Extract the (x, y) coordinate from the center of the cell holding the provided text.  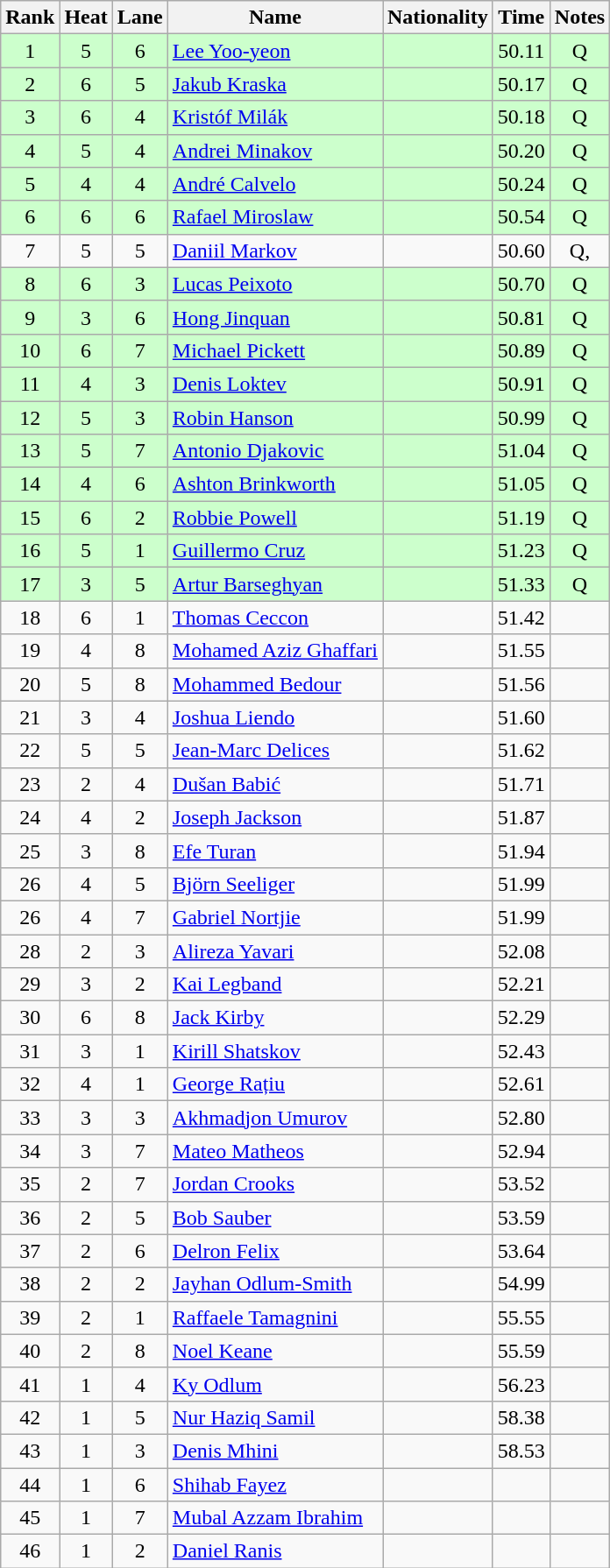
13 (30, 451)
50.54 (521, 217)
25 (30, 851)
58.53 (521, 1451)
50.20 (521, 151)
36 (30, 1218)
51.56 (521, 684)
52.94 (521, 1151)
Thomas Ceccon (275, 618)
Nationality (437, 18)
Delron Felix (275, 1251)
50.60 (521, 251)
Antonio Djakovic (275, 451)
10 (30, 350)
52.21 (521, 985)
Name (275, 18)
51.94 (521, 851)
Notes (579, 18)
28 (30, 950)
55.59 (521, 1351)
Kai Legband (275, 985)
André Calvelo (275, 184)
52.29 (521, 1018)
20 (30, 684)
Mateo Matheos (275, 1151)
58.38 (521, 1417)
Heat (86, 18)
Jayhan Odlum-Smith (275, 1284)
51.55 (521, 651)
Jean-Marc Delices (275, 751)
35 (30, 1184)
11 (30, 384)
Jack Kirby (275, 1018)
15 (30, 518)
Jordan Crooks (275, 1184)
33 (30, 1118)
55.55 (521, 1317)
32 (30, 1084)
Gabriel Nortjie (275, 917)
Michael Pickett (275, 350)
Rank (30, 18)
Raffaele Tamagnini (275, 1317)
Alireza Yavari (275, 950)
24 (30, 817)
41 (30, 1384)
Ashton Brinkworth (275, 484)
50.18 (521, 117)
Akhmadjon Umurov (275, 1118)
51.33 (521, 584)
Jakub Kraska (275, 84)
George Rațiu (275, 1084)
56.23 (521, 1384)
Q, (579, 251)
Mohamed Aziz Ghaffari (275, 651)
Hong Jinquan (275, 317)
Lane (140, 18)
12 (30, 418)
50.81 (521, 317)
51.05 (521, 484)
Noel Keane (275, 1351)
Robin Hanson (275, 418)
43 (30, 1451)
21 (30, 717)
Lucas Peixoto (275, 284)
38 (30, 1284)
44 (30, 1485)
Artur Barseghyan (275, 584)
51.60 (521, 717)
16 (30, 551)
14 (30, 484)
Robbie Powell (275, 518)
39 (30, 1317)
45 (30, 1518)
Shihab Fayez (275, 1485)
51.87 (521, 817)
Nur Haziq Samil (275, 1417)
51.71 (521, 784)
51.62 (521, 751)
51.23 (521, 551)
9 (30, 317)
Daniel Ranis (275, 1551)
Mubal Azzam Ibrahim (275, 1518)
50.91 (521, 384)
54.99 (521, 1284)
53.59 (521, 1218)
Andrei Minakov (275, 151)
31 (30, 1051)
Denis Loktev (275, 384)
Dušan Babić (275, 784)
52.80 (521, 1118)
Guillermo Cruz (275, 551)
51.42 (521, 618)
29 (30, 985)
Time (521, 18)
52.43 (521, 1051)
50.24 (521, 184)
37 (30, 1251)
Joseph Jackson (275, 817)
53.52 (521, 1184)
42 (30, 1417)
Kirill Shatskov (275, 1051)
Joshua Liendo (275, 717)
34 (30, 1151)
22 (30, 751)
40 (30, 1351)
Denis Mhini (275, 1451)
Bob Sauber (275, 1218)
18 (30, 618)
Björn Seeliger (275, 884)
50.17 (521, 84)
Efe Turan (275, 851)
Ky Odlum (275, 1384)
19 (30, 651)
Rafael Miroslaw (275, 217)
23 (30, 784)
Mohammed Bedour (275, 684)
52.08 (521, 950)
50.70 (521, 284)
Daniil Markov (275, 251)
52.61 (521, 1084)
51.04 (521, 451)
17 (30, 584)
50.89 (521, 350)
46 (30, 1551)
50.99 (521, 418)
Kristóf Milák (275, 117)
51.19 (521, 518)
53.64 (521, 1251)
30 (30, 1018)
Lee Yoo-yeon (275, 51)
50.11 (521, 51)
